Provide the (x, y) coordinate of the cell's center where the given text is located.  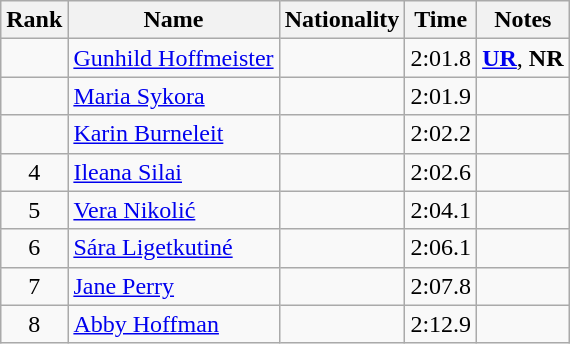
2:06.1 (441, 248)
Jane Perry (174, 286)
4 (34, 172)
Maria Sykora (174, 96)
6 (34, 248)
2:12.9 (441, 324)
8 (34, 324)
2:01.9 (441, 96)
2:02.2 (441, 134)
2:07.8 (441, 286)
Karin Burneleit (174, 134)
Notes (523, 20)
2:02.6 (441, 172)
Sára Ligetkutiné (174, 248)
Gunhild Hoffmeister (174, 58)
2:01.8 (441, 58)
UR, NR (523, 58)
Abby Hoffman (174, 324)
Name (174, 20)
Time (441, 20)
Nationality (342, 20)
Rank (34, 20)
7 (34, 286)
Vera Nikolić (174, 210)
2:04.1 (441, 210)
Ileana Silai (174, 172)
5 (34, 210)
